Provide the (x, y) coordinate of the cell's center where the given text is located.  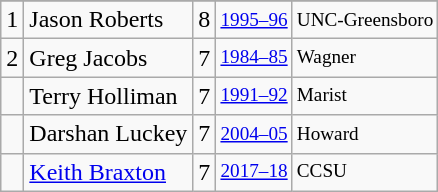
1991–92 (254, 96)
Keith Braxton (108, 172)
Jason Roberts (108, 20)
Greg Jacobs (108, 58)
Terry Holliman (108, 96)
2 (12, 58)
UNC-Greensboro (365, 20)
1984–85 (254, 58)
2004–05 (254, 134)
Howard (365, 134)
Wagner (365, 58)
Marist (365, 96)
8 (204, 20)
1 (12, 20)
CCSU (365, 172)
2017–18 (254, 172)
Darshan Luckey (108, 134)
1995–96 (254, 20)
